Provide the (X, Y) coordinate of the cell's center where the given text is located.  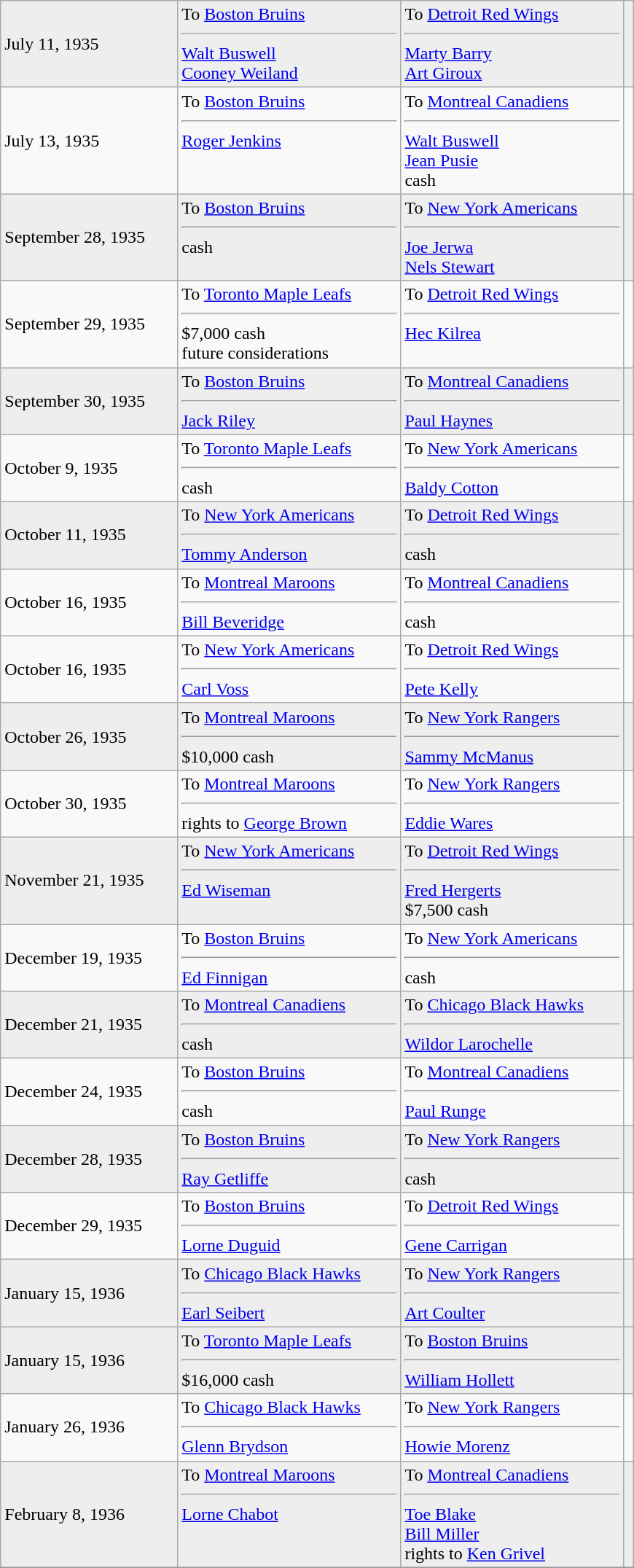
To Boston BruinsEd Finnigan (289, 958)
To New York RangersHowie Morenz (512, 1427)
To Toronto Maple Leafscash (289, 468)
October 9, 1935 (89, 468)
To New York RangersEddie Wares (512, 803)
To Detroit Red WingsHec Kilrea (512, 324)
December 29, 1935 (89, 1226)
To Boston BruinsLorne Duguid (289, 1226)
To Montreal MaroonsBill Beveridge (289, 602)
September 29, 1935 (89, 324)
To New York AmericansJoe JerwaNels Stewart (512, 238)
To Montreal MaroonsLorne Chabot (289, 1514)
To New York AmericansCarl Voss (289, 669)
September 30, 1935 (89, 401)
To Boston BruinsWilliam Hollett (512, 1360)
To Detroit Red WingsGene Carrigan (512, 1226)
To New York Americanscash (512, 958)
July 11, 1935 (89, 44)
To New York AmericansTommy Anderson (289, 535)
January 26, 1936 (89, 1427)
To Chicago Black HawksGlenn Brydson (289, 1427)
December 28, 1935 (89, 1159)
To Toronto Maple Leafs$16,000 cash (289, 1360)
To Chicago Black HawksWildor Larochelle (512, 1025)
October 30, 1935 (89, 803)
To New York RangersArt Coulter (512, 1293)
To New York AmericansEd Wiseman (289, 881)
December 21, 1935 (89, 1025)
February 8, 1936 (89, 1514)
To Detroit Red Wingscash (512, 535)
To Detroit Red WingsFred Hergerts$7,500 cash (512, 881)
To Chicago Black HawksEarl Seibert (289, 1293)
To Toronto Maple Leafs$7,000 cashfuture considerations (289, 324)
To Montreal Maroons$10,000 cash (289, 736)
October 26, 1935 (89, 736)
To Boston BruinsJack Riley (289, 401)
To Montreal CanadiensToe BlakeBill Millerrights to Ken Grivel (512, 1514)
To Boston BruinsWalt BuswellCooney Weiland (289, 44)
To Detroit Red WingsPete Kelly (512, 669)
To New York RangersSammy McManus (512, 736)
To Montreal CanadiensPaul Runge (512, 1092)
July 13, 1935 (89, 141)
To New York Rangerscash (512, 1159)
November 21, 1935 (89, 881)
To Montreal CanadiensWalt BuswellJean Pusiecash (512, 141)
To Boston BruinsRoger Jenkins (289, 141)
To Montreal CanadiensPaul Haynes (512, 401)
December 19, 1935 (89, 958)
September 28, 1935 (89, 238)
To Boston BruinsRay Getliffe (289, 1159)
December 24, 1935 (89, 1092)
To Detroit Red WingsMarty BarryArt Giroux (512, 44)
To New York AmericansBaldy Cotton (512, 468)
October 11, 1935 (89, 535)
To Montreal Maroonsrights to George Brown (289, 803)
